Capture the cell that displays the provided text and extract its (x, y) central coordinate. 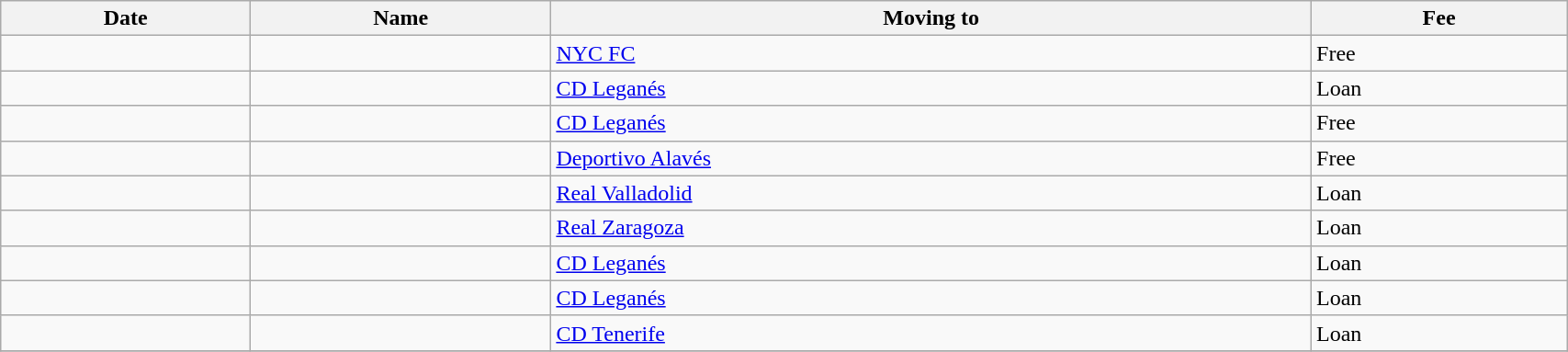
Fee (1439, 18)
Real Valladolid (931, 193)
Real Zaragoza (931, 228)
Date (126, 18)
Moving to (931, 18)
CD Tenerife (931, 333)
Deportivo Alavés (931, 158)
Name (400, 18)
NYC FC (931, 53)
